Identify which cell holds the provided text, then report its (X, Y) central coordinate. 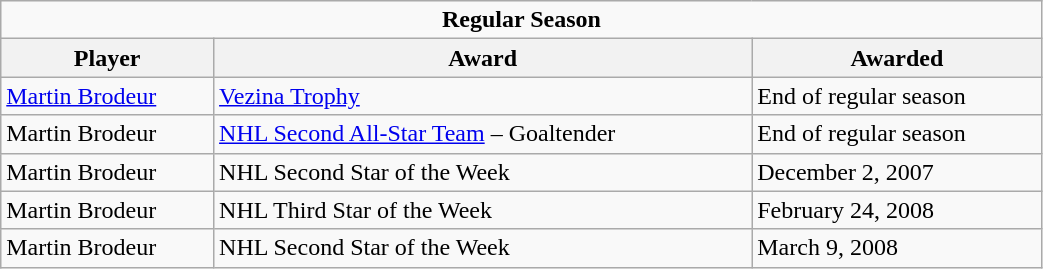
February 24, 2008 (897, 210)
NHL Third Star of the Week (483, 210)
Awarded (897, 58)
December 2, 2007 (897, 172)
March 9, 2008 (897, 248)
Player (108, 58)
Regular Season (522, 20)
Award (483, 58)
NHL Second All-Star Team – Goaltender (483, 134)
Vezina Trophy (483, 96)
